For the text-containing cell, return its midpoint in [X, Y] coordinate format. 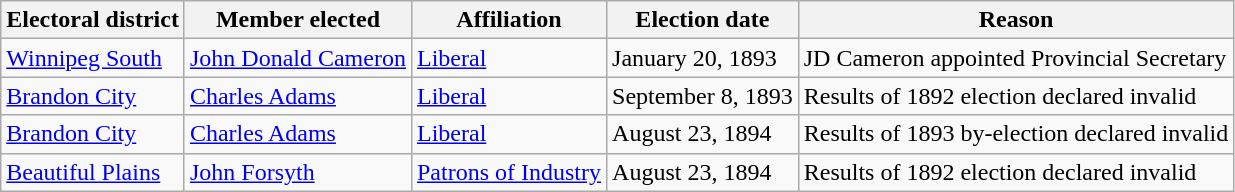
Winnipeg South [93, 58]
Patrons of Industry [508, 172]
John Forsyth [298, 172]
John Donald Cameron [298, 58]
JD Cameron appointed Provincial Secretary [1016, 58]
Results of 1893 by-election declared invalid [1016, 134]
Electoral district [93, 20]
Beautiful Plains [93, 172]
Member elected [298, 20]
January 20, 1893 [703, 58]
September 8, 1893 [703, 96]
Reason [1016, 20]
Election date [703, 20]
Affiliation [508, 20]
